From the cell containing the given text, extract its center point as (x, y) coordinate. 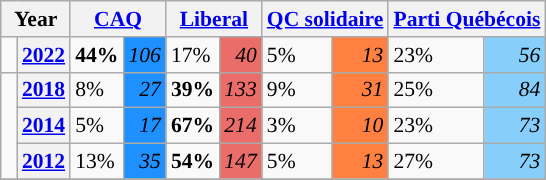
133 (240, 90)
10 (360, 126)
Year (36, 19)
67% (192, 126)
27% (436, 162)
2022 (44, 55)
QC solidaire (326, 19)
214 (240, 126)
2014 (44, 126)
Parti Québécois (466, 19)
Liberal (214, 19)
17 (144, 126)
2018 (44, 90)
35 (144, 162)
39% (192, 90)
8% (96, 90)
27 (144, 90)
54% (192, 162)
25% (436, 90)
17% (192, 55)
9% (297, 90)
31 (360, 90)
3% (297, 126)
147 (240, 162)
13% (96, 162)
2012 (44, 162)
44% (96, 55)
CAQ (118, 19)
84 (514, 90)
40 (240, 55)
106 (144, 55)
56 (514, 55)
